Determine the (X, Y) coordinate at the center of the cell enclosing the given text.  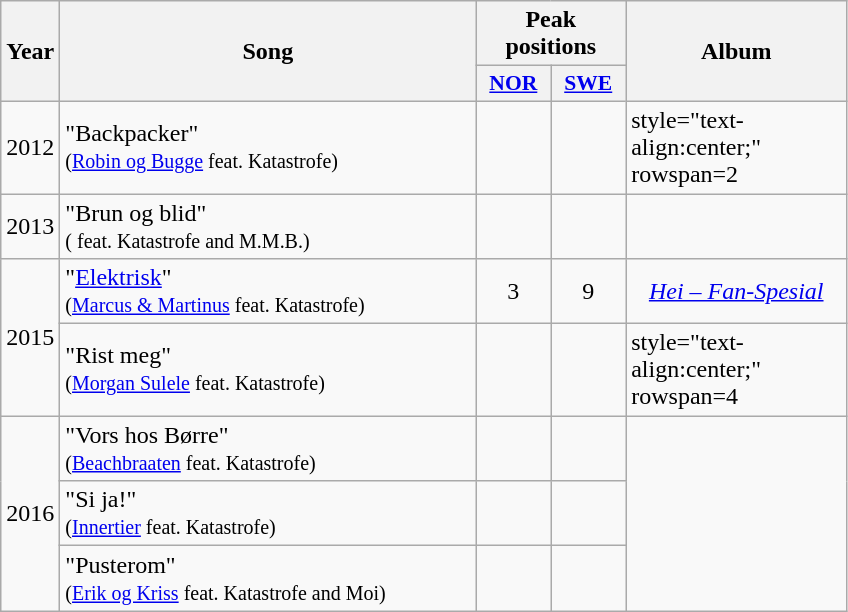
"Pusterom" (Erik og Kriss feat. Katastrofe and Moi) (268, 578)
style="text-align:center;" rowspan=4 (736, 370)
"Elektrisk" (Marcus & Martinus feat. Katastrofe) (268, 292)
9 (588, 292)
"Brun og blid" ( feat. Katastrofe and M.M.B.) (268, 226)
NOR (514, 84)
Year (30, 52)
"Vors hos Børre" (Beachbraaten feat. Katastrofe) (268, 448)
2015 (30, 338)
SWE (588, 84)
2013 (30, 226)
Hei – Fan-Spesial (736, 292)
Peak positions (551, 34)
2012 (30, 147)
style="text-align:center;" rowspan=2 (736, 147)
"Backpacker" (Robin og Bugge feat. Katastrofe) (268, 147)
Album (736, 52)
"Si ja!" (Innertier feat. Katastrofe) (268, 514)
Song (268, 52)
"Rist meg" (Morgan Sulele feat. Katastrofe) (268, 370)
2016 (30, 514)
3 (514, 292)
